Identify which cell holds the provided text, then report its [x, y] central coordinate. 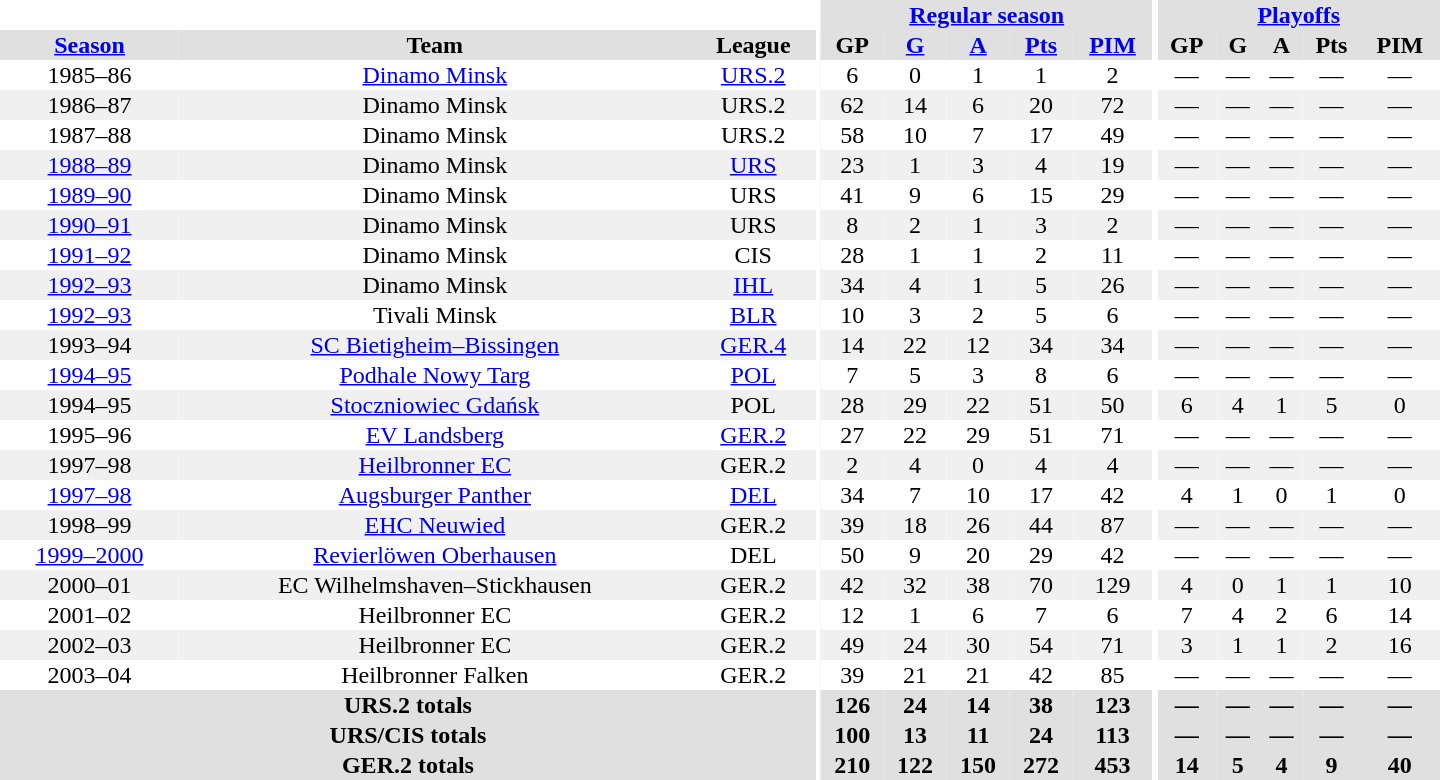
1991–92 [90, 255]
70 [1042, 585]
1995–96 [90, 435]
URS.2 totals [408, 705]
100 [852, 735]
EC Wilhelmshaven–Stickhausen [434, 585]
1985–86 [90, 75]
GER.2 totals [408, 765]
122 [916, 765]
EHC Neuwied [434, 525]
210 [852, 765]
Playoffs [1298, 15]
30 [978, 645]
1990–91 [90, 225]
SC Bietigheim–Bissingen [434, 345]
41 [852, 195]
72 [1112, 105]
126 [852, 705]
1988–89 [90, 165]
2003–04 [90, 675]
2000–01 [90, 585]
Regular season [987, 15]
18 [916, 525]
129 [1112, 585]
GER.4 [754, 345]
44 [1042, 525]
Augsburger Panther [434, 495]
Stoczniowiec Gdańsk [434, 405]
23 [852, 165]
1998–99 [90, 525]
113 [1112, 735]
Tivali Minsk [434, 315]
BLR [754, 315]
1999–2000 [90, 555]
1987–88 [90, 135]
54 [1042, 645]
Season [90, 45]
62 [852, 105]
150 [978, 765]
13 [916, 735]
Revierlöwen Oberhausen [434, 555]
16 [1400, 645]
40 [1400, 765]
IHL [754, 285]
87 [1112, 525]
Heilbronner Falken [434, 675]
EV Landsberg [434, 435]
1986–87 [90, 105]
19 [1112, 165]
Podhale Nowy Targ [434, 375]
58 [852, 135]
2002–03 [90, 645]
453 [1112, 765]
1993–94 [90, 345]
27 [852, 435]
32 [916, 585]
85 [1112, 675]
League [754, 45]
URS/CIS totals [408, 735]
15 [1042, 195]
Team [434, 45]
272 [1042, 765]
1989–90 [90, 195]
123 [1112, 705]
2001–02 [90, 615]
CIS [754, 255]
